Extract the (X, Y) coordinate from the center of the cell holding the provided text.  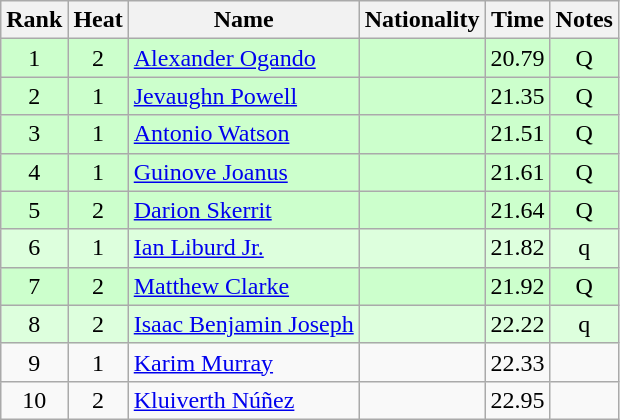
3 (34, 134)
6 (34, 248)
Heat (98, 20)
21.92 (518, 286)
21.82 (518, 248)
Antonio Watson (244, 134)
21.35 (518, 96)
21.64 (518, 210)
Rank (34, 20)
Guinove Joanus (244, 172)
Karim Murray (244, 362)
7 (34, 286)
Isaac Benjamin Joseph (244, 324)
Time (518, 20)
5 (34, 210)
9 (34, 362)
4 (34, 172)
20.79 (518, 58)
10 (34, 400)
22.22 (518, 324)
Notes (584, 20)
Name (244, 20)
Alexander Ogando (244, 58)
Nationality (422, 20)
21.51 (518, 134)
22.33 (518, 362)
Jevaughn Powell (244, 96)
Kluiverth Núñez (244, 400)
8 (34, 324)
22.95 (518, 400)
Ian Liburd Jr. (244, 248)
Darion Skerrit (244, 210)
21.61 (518, 172)
Matthew Clarke (244, 286)
